Output the [x, y] coordinate of the center of the cell containing the given text.  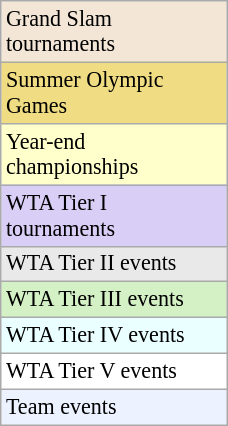
WTA Tier V events [114, 371]
WTA Tier III events [114, 300]
WTA Tier II events [114, 264]
Grand Slam tournaments [114, 30]
Team events [114, 407]
Year-end championships [114, 154]
WTA Tier IV events [114, 335]
Summer Olympic Games [114, 92]
WTA Tier I tournaments [114, 214]
